From the cell containing the given text, extract its center point as [x, y] coordinate. 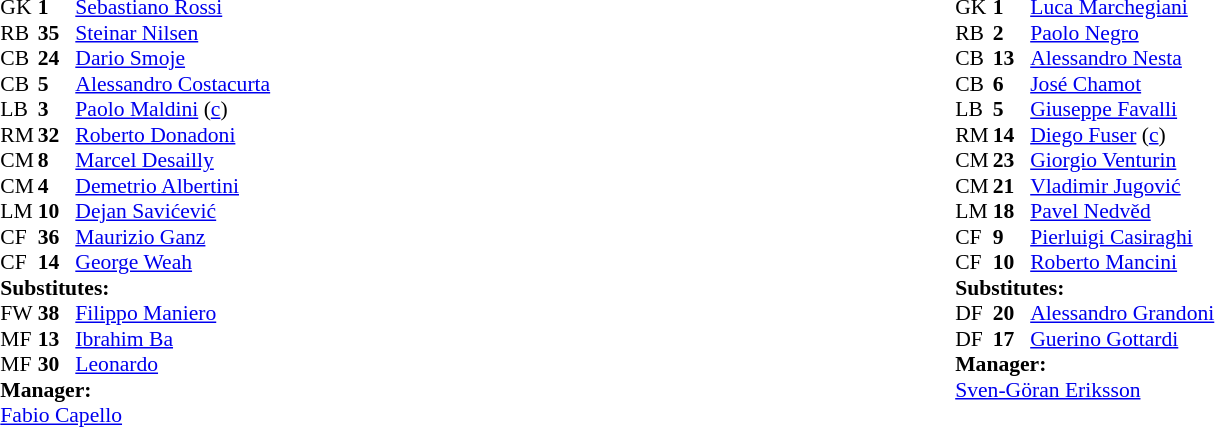
32 [57, 135]
4 [57, 186]
Marcel Desailly [172, 161]
38 [57, 313]
Vladimir Jugović [1122, 186]
Alessandro Costacurta [172, 84]
Giorgio Venturin [1122, 161]
17 [1012, 339]
Alessandro Nesta [1122, 59]
23 [1012, 161]
18 [1012, 211]
Maurizio Ganz [172, 237]
30 [57, 365]
6 [1012, 84]
3 [57, 109]
Pierluigi Casiraghi [1122, 237]
Demetrio Albertini [172, 186]
Filippo Maniero [172, 313]
Ibrahim Ba [172, 339]
24 [57, 59]
Paolo Maldini (c) [172, 109]
Giuseppe Favalli [1122, 109]
FW [19, 313]
Paolo Negro [1122, 33]
35 [57, 33]
Pavel Nedvěd [1122, 211]
Leonardo [172, 365]
9 [1012, 237]
Roberto Mancini [1122, 263]
Dejan Savićević [172, 211]
2 [1012, 33]
Diego Fuser (c) [1122, 135]
20 [1012, 313]
George Weah [172, 263]
Alessandro Grandoni [1122, 313]
Sven-Göran Eriksson [1084, 390]
Steinar Nilsen [172, 33]
36 [57, 237]
21 [1012, 186]
8 [57, 161]
Dario Smoje [172, 59]
Guerino Gottardi [1122, 339]
Roberto Donadoni [172, 135]
José Chamot [1122, 84]
